Scan for the cell matching the given text and deliver its (x, y) coordinate at center. 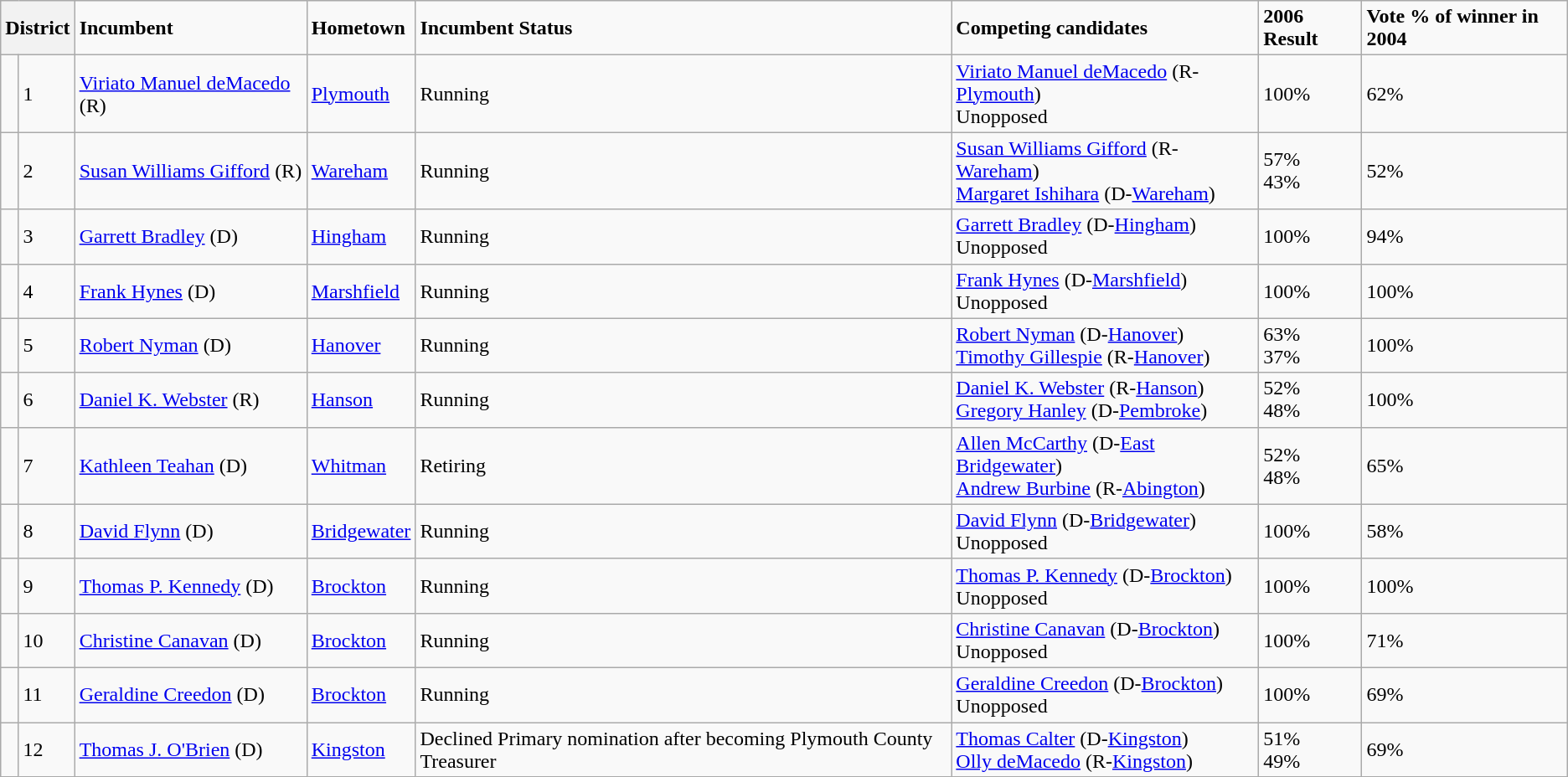
57% 43% (1310, 171)
Frank Hynes (D-Marshfield) Unopposed (1106, 291)
Viriato Manuel deMacedo (R-Plymouth) Unopposed (1106, 94)
8 (47, 531)
Garrett Bradley (D-Hingham) Unopposed (1106, 236)
Thomas P. Kennedy (D) (191, 586)
Retiring (683, 466)
Incumbent (191, 28)
Plymouth (361, 94)
Hometown (361, 28)
District (38, 28)
Geraldine Creedon (D) (191, 695)
Hanover (361, 345)
Wareham (361, 171)
David Flynn (D-Bridgewater) Unopposed (1106, 531)
7 (47, 466)
9 (47, 586)
Geraldine Creedon (D-Brockton) Unopposed (1106, 695)
3 (47, 236)
Daniel K. Webster (R) (191, 400)
Viriato Manuel deMacedo (R) (191, 94)
10 (47, 640)
Declined Primary nomination after becoming Plymouth County Treasurer (683, 749)
Vote % of winner in 2004 (1464, 28)
63% 37% (1310, 345)
Allen McCarthy (D-East Bridgewater) Andrew Burbine (R-Abington) (1106, 466)
2006 Result (1310, 28)
Christine Canavan (D) (191, 640)
Whitman (361, 466)
Incumbent Status (683, 28)
Thomas J. O'Brien (D) (191, 749)
Bridgewater (361, 531)
Frank Hynes (D) (191, 291)
58% (1464, 531)
Kingston (361, 749)
65% (1464, 466)
94% (1464, 236)
62% (1464, 94)
5 (47, 345)
4 (47, 291)
Robert Nyman (D) (191, 345)
71% (1464, 640)
52% (1464, 171)
Daniel K. Webster (R-Hanson) Gregory Hanley (D-Pembroke) (1106, 400)
Marshfield (361, 291)
Thomas P. Kennedy (D-Brockton) Unopposed (1106, 586)
Hingham (361, 236)
Kathleen Teahan (D) (191, 466)
11 (47, 695)
51% 49% (1310, 749)
Competing candidates (1106, 28)
6 (47, 400)
Robert Nyman (D-Hanover) Timothy Gillespie (R-Hanover) (1106, 345)
Susan Williams Gifford (R) (191, 171)
Hanson (361, 400)
1 (47, 94)
Thomas Calter (D-Kingston) Olly deMacedo (R-Kingston) (1106, 749)
Garrett Bradley (D) (191, 236)
2 (47, 171)
Susan Williams Gifford (R-Wareham) Margaret Ishihara (D-Wareham) (1106, 171)
Christine Canavan (D-Brockton) Unopposed (1106, 640)
David Flynn (D) (191, 531)
12 (47, 749)
